Provide the (X, Y) coordinate of the cell's center where the given text is located.  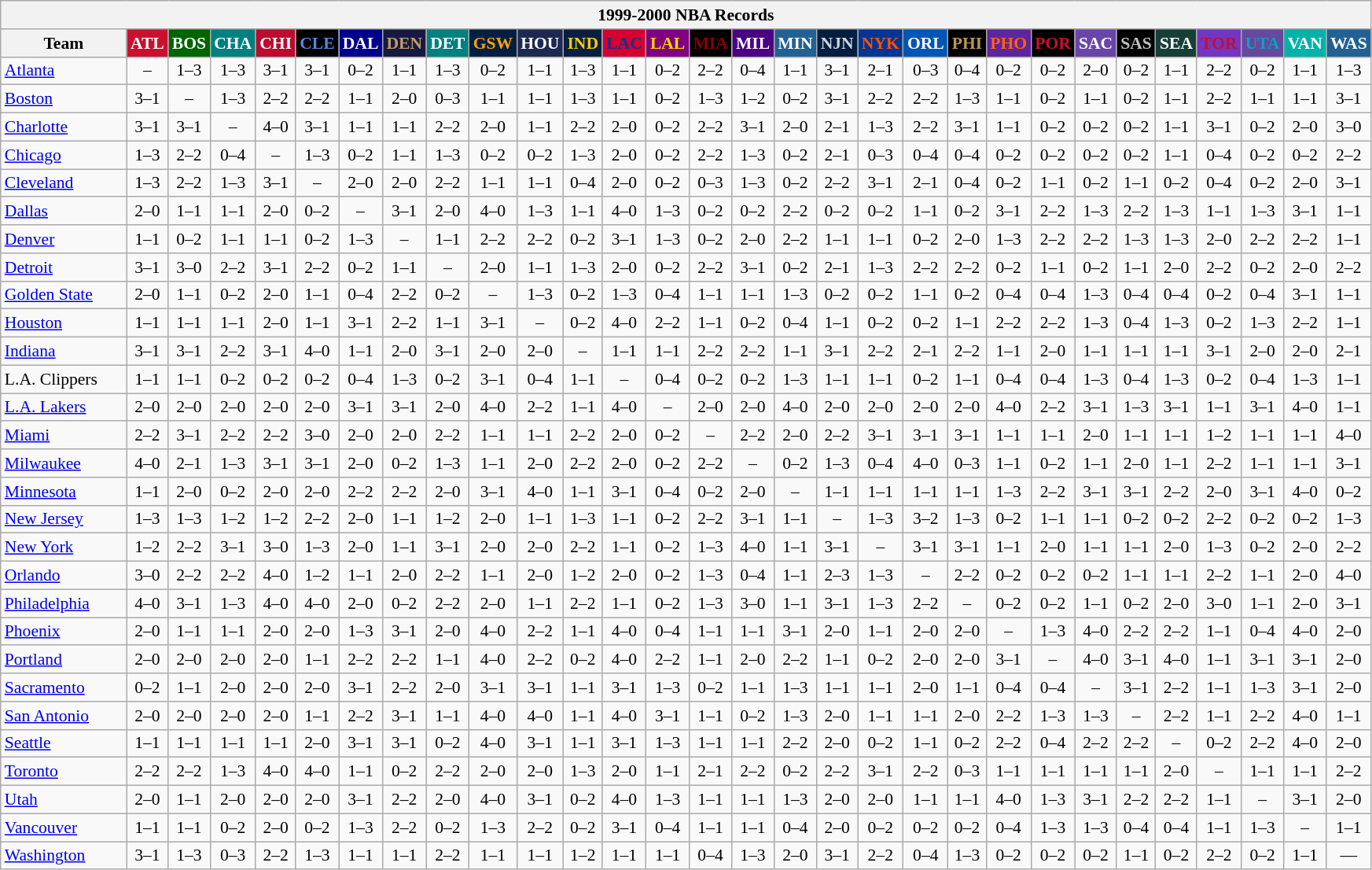
Charlotte (64, 127)
L.A. Clippers (64, 379)
Minnesota (64, 492)
Houston (64, 323)
Atlanta (64, 71)
Boston (64, 99)
NYK (881, 43)
Portland (64, 660)
MIN (795, 43)
CHI (275, 43)
ORL (926, 43)
ATL (148, 43)
SAS (1136, 43)
LAC (624, 43)
UTA (1263, 43)
Detroit (64, 267)
IND (583, 43)
Toronto (64, 772)
BOS (189, 43)
CLE (318, 43)
Cleveland (64, 183)
3–2 (926, 519)
Vancouver (64, 828)
SEA (1176, 43)
HOU (539, 43)
Golden State (64, 295)
MIA (710, 43)
GSW (494, 43)
Utah (64, 800)
WAS (1349, 43)
PHO (1008, 43)
PHI (967, 43)
LAL (668, 43)
Seattle (64, 743)
MIL (753, 43)
San Antonio (64, 716)
TOR (1219, 43)
Miami (64, 436)
New York (64, 547)
Denver (64, 239)
POR (1053, 43)
Sacramento (64, 688)
DAL (361, 43)
— (1349, 856)
Orlando (64, 576)
VAN (1305, 43)
Philadelphia (64, 603)
Team (64, 43)
CHA (233, 43)
NJN (837, 43)
Phoenix (64, 632)
Milwaukee (64, 463)
DET (448, 43)
Indiana (64, 352)
2–3 (837, 576)
Dallas (64, 212)
SAC (1096, 43)
Chicago (64, 155)
Washington (64, 856)
New Jersey (64, 519)
L.A. Lakers (64, 407)
DEN (404, 43)
1999-2000 NBA Records (686, 15)
